Search for the cell housing the specified text and yield its (x, y) center coordinate. 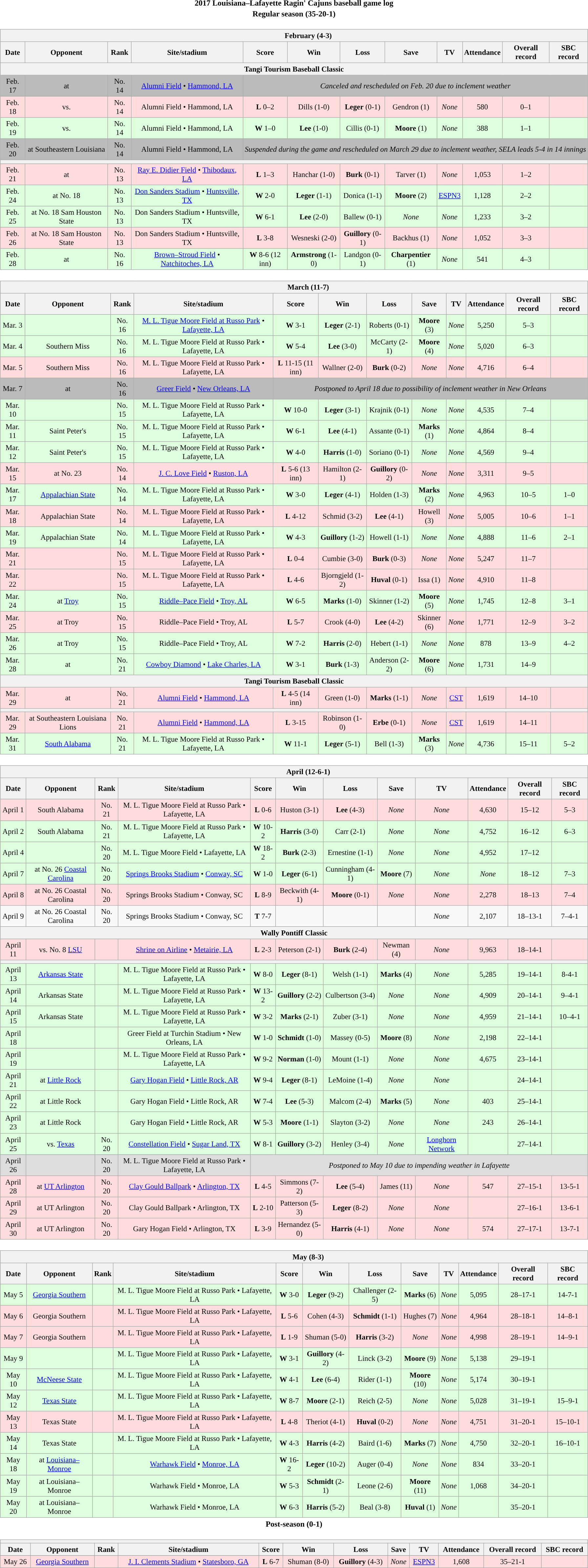
25–14-1 (530, 1101)
Feb. 17 (12, 86)
LeMoine (1-4) (350, 1080)
1,128 (482, 196)
W 13-2 (263, 995)
Harris (5-2) (325, 1507)
Marks (6) (420, 1295)
5–2 (570, 744)
Roberts (0-1) (389, 325)
14-7-1 (568, 1295)
Skinner (6) (429, 622)
L 3-9 (263, 1229)
Assante (0-1) (389, 431)
Marks (3) (429, 744)
Hernandez (5-0) (299, 1229)
Carr (2-1) (350, 831)
Mar. 12 (12, 452)
Lee (6-4) (325, 1380)
Backhus (1) (411, 238)
Greer Field at Turchin Stadium • New Orleans, LA (184, 1038)
April 19 (13, 1059)
Mount (1-1) (350, 1059)
L 0–2 (265, 107)
Gendron (1) (411, 107)
Lee (2-0) (314, 217)
1,745 (486, 601)
April 14 (13, 995)
541 (482, 259)
580 (482, 107)
18–12 (530, 873)
Charpentier (1) (411, 259)
L 11-15 (11 inn) (296, 368)
Cunningham (4-1) (350, 873)
April 30 (13, 1229)
Mar. 26 (12, 643)
14–11 (528, 723)
vs. No. 8 LSU (60, 949)
18–14-1 (530, 949)
Guillory (4-2) (325, 1359)
Gary Hogan Field • Arlington, TX (184, 1229)
1–0 (570, 494)
Burk (1-3) (343, 664)
Peterson (2-1) (299, 949)
35–21-1 (513, 1561)
Leone (2-6) (375, 1485)
Wesneski (2-0) (314, 238)
Huston (3-1) (299, 810)
Erbe (0-1) (389, 723)
May 18 (13, 1464)
Feb. 26 (12, 238)
Cumbie (3-0) (343, 558)
April 29 (13, 1208)
29–19-1 (523, 1359)
5,028 (478, 1401)
Suspended during the game and rescheduled on March 29 due to inclement weather, SELA leads 5-4 in 14 innings (415, 150)
L 1-9 (289, 1337)
Armstrong (1-0) (314, 259)
15–10-1 (568, 1422)
16–12 (530, 831)
May 26 (15, 1561)
Simmons (7-2) (299, 1187)
Baird (1-6) (375, 1443)
Crook (4-0) (343, 622)
W 10-2 (263, 831)
May 12 (13, 1401)
32–20-1 (523, 1443)
Moore (3) (429, 325)
4,752 (488, 831)
403 (488, 1101)
Ballew (0-1) (363, 217)
L 1–3 (265, 174)
W 8-6 (12 inn) (265, 259)
23–14-1 (530, 1059)
Massey (0-5) (350, 1038)
Hanchar (1-0) (314, 174)
28–17-1 (523, 1295)
5,095 (478, 1295)
April 23 (13, 1123)
Postponed to May 10 due to impending weather in Lafayette (419, 1165)
Schmidt (2-1) (325, 1485)
Marks (5) (396, 1101)
Cowboy Diamond • Lake Charles, LA (203, 664)
Burk (0-2) (389, 368)
2–1 (570, 537)
Feb. 28 (12, 259)
April 25 (13, 1144)
Malcom (2-4) (350, 1101)
2,198 (488, 1038)
April 11 (13, 949)
Lee (5-3) (299, 1101)
1,233 (482, 217)
Schmid (3-2) (343, 516)
at No. 18 (66, 196)
14–10 (528, 698)
9–4-1 (570, 995)
Ray E. Didier Field • Thibodaux, LA (187, 174)
Mar. 4 (12, 346)
Mar. 31 (12, 744)
Burk (0-1) (363, 174)
Schmidt (1-0) (299, 1038)
834 (478, 1464)
Reich (2-5) (375, 1401)
33–20-1 (523, 1464)
5,247 (486, 558)
10–6 (528, 516)
Linck (3-2) (375, 1359)
Harris (4-1) (350, 1229)
W 2-0 (265, 196)
May 13 (13, 1422)
Lee (4-2) (389, 622)
Feb. 25 (12, 217)
L 2-10 (263, 1208)
Moore (8) (396, 1038)
4,750 (478, 1443)
Auger (0-4) (375, 1464)
April 8 (13, 895)
vs. Texas (60, 1144)
Moore (5) (429, 601)
W 7-4 (263, 1101)
17–12 (530, 852)
Moore (10) (420, 1380)
Mar. 18 (12, 516)
McCarty (2-1) (389, 346)
4,952 (488, 852)
4,998 (478, 1337)
4,910 (486, 580)
Moore (4) (429, 346)
April 13 (13, 974)
Moore (0-1) (350, 895)
L 4-5 (263, 1187)
Lee (4-3) (350, 810)
L 3-8 (265, 238)
May 19 (13, 1485)
Leger (8-2) (350, 1208)
Guillory (0-1) (363, 238)
Mar. 3 (12, 325)
Harris (3-2) (375, 1337)
Zuber (3-1) (350, 1016)
Marks (1-1) (389, 698)
14–8-1 (568, 1316)
Mar. 28 (12, 664)
L 4-6 (296, 580)
Challenger (2-5) (375, 1295)
Harris (2-0) (343, 643)
April 7 (13, 873)
547 (488, 1187)
Postponed to April 18 due to possibility of inclement weather in New Orleans (430, 389)
Huval (0-2) (375, 1422)
Harris (1-0) (343, 452)
Newman (4) (396, 949)
Mar. 7 (12, 389)
April 1 (13, 810)
L 5-7 (296, 622)
Green (1-0) (343, 698)
12–9 (528, 622)
11–6 (528, 537)
Marks (4) (396, 974)
Leger (6-1) (299, 873)
878 (486, 643)
Mar. 17 (12, 494)
Wally Pontiff Classic (294, 933)
at Southeastern Louisiana Lions (68, 723)
Moore (2-1) (325, 1401)
4,630 (488, 810)
Leger (4-1) (343, 494)
4,964 (478, 1316)
W 3-2 (263, 1016)
James (11) (396, 1187)
Culbertson (3-4) (350, 995)
Patterson (5-3) (299, 1208)
May 14 (13, 1443)
Lee (1-0) (314, 128)
Guillory (1-2) (343, 537)
31–19-1 (523, 1401)
1,053 (482, 174)
27–14-1 (530, 1144)
W 11-1 (296, 744)
April 2 (13, 831)
Soriano (0-1) (389, 452)
L 4-5 (14 inn) (296, 698)
Dills (1-0) (314, 107)
28–18-1 (523, 1316)
W 10-0 (296, 410)
27–16-1 (530, 1208)
Leger (10-2) (325, 1464)
4,716 (486, 368)
W 4-1 (289, 1380)
Cillis (0-1) (363, 128)
Schmidt (1-1) (375, 1316)
Howell (1-1) (389, 537)
L 2-3 (263, 949)
April 4 (13, 852)
L 6-7 (271, 1561)
Canceled and rescheduled on Feb. 20 due to inclement weather (415, 86)
Howell (3) (429, 516)
Skinner (1-2) (389, 601)
Guillory (2-2) (299, 995)
5,174 (478, 1380)
Mar. 24 (12, 601)
April 15 (13, 1016)
Mar. 10 (12, 410)
W 7-2 (296, 643)
Moore (11) (420, 1485)
Brown–Stroud Field • Natchitoches, LA (187, 259)
Rider (1-1) (375, 1380)
Shuman (5-0) (325, 1337)
4,675 (488, 1059)
Marks (1-0) (343, 601)
13-5-1 (570, 1187)
L 8-9 (263, 895)
1,052 (482, 238)
4,864 (486, 431)
26–14-1 (530, 1123)
W 6-3 (289, 1507)
Anderson (2-2) (389, 664)
Burk (0-3) (389, 558)
April (12-6-1) (294, 772)
Welsh (1-1) (350, 974)
7–3 (570, 873)
28–19-1 (523, 1337)
Moore (2) (411, 196)
5,138 (478, 1359)
22–14-1 (530, 1038)
Guillory (4-3) (361, 1561)
Mar. 15 (12, 473)
0–1 (526, 107)
J. C. Love Field • Ruston, LA (203, 473)
9–4 (528, 452)
13-7-1 (570, 1229)
March (11-7) (294, 287)
Feb. 18 (12, 107)
Moore (6) (429, 664)
Burk (2-4) (350, 949)
Issa (1) (429, 580)
Hughes (7) (420, 1316)
Constellation Field • Sugar Land, TX (184, 1144)
L 3-15 (296, 723)
Lee (3-0) (343, 346)
April 28 (13, 1187)
4,736 (486, 744)
6–4 (528, 368)
L 5-6 (289, 1316)
W 8-7 (289, 1401)
4,909 (488, 995)
15–9-1 (568, 1401)
2,278 (488, 895)
Greer Field • New Orleans, LA (203, 389)
Leger (2-1) (343, 325)
Marks (2) (429, 494)
Feb. 21 (12, 174)
Theriot (4-1) (325, 1422)
13-6-1 (570, 1208)
Beckwith (4-1) (299, 895)
5,005 (486, 516)
Moore (1-1) (299, 1123)
Marks (7) (420, 1443)
5,250 (486, 325)
2–2 (526, 196)
1,731 (486, 664)
Marks (1) (429, 431)
Ernestine (1-1) (350, 852)
9–5 (528, 473)
388 (482, 128)
April 21 (13, 1080)
W 18-2 (263, 852)
May 6 (13, 1316)
Mar. 25 (12, 622)
18–13 (530, 895)
Wallner (2-0) (343, 368)
27–15-1 (530, 1187)
Harris (4-2) (325, 1443)
Feb. 20 (12, 150)
1,771 (486, 622)
15–11 (528, 744)
2,107 (488, 916)
15–12 (530, 810)
10–4-1 (570, 1016)
Hamilton (2-1) (343, 473)
4,569 (486, 452)
W 9-4 (263, 1080)
Feb. 24 (12, 196)
Robinson (1-0) (343, 723)
W 9-2 (263, 1059)
Marks (2-1) (299, 1016)
4–3 (526, 259)
8–4 (528, 431)
W 16-2 (289, 1464)
8-4-1 (570, 974)
5,020 (486, 346)
May 9 (13, 1359)
Shrine on Airline • Metairie, LA (184, 949)
T 7-7 (263, 916)
4–2 (570, 643)
April 18 (13, 1038)
Leger (0-1) (363, 107)
Guillory (3-2) (299, 1144)
3–3 (526, 238)
10–5 (528, 494)
Norman (1-0) (299, 1059)
11–7 (528, 558)
9,963 (488, 949)
Bjorngjeld (1-2) (343, 580)
W 4-0 (296, 452)
W 6-5 (296, 601)
18–13-1 (530, 916)
30–19-1 (523, 1380)
February (4-3) (294, 35)
1,068 (478, 1485)
L 0-4 (296, 558)
Bell (1-3) (389, 744)
L 0-6 (263, 810)
4,888 (486, 537)
11–8 (528, 580)
Tarver (1) (411, 174)
Moore (1) (411, 128)
Moore (7) (396, 873)
19–14-1 (530, 974)
May 5 (13, 1295)
Leger (3-1) (343, 410)
W 8-1 (263, 1144)
31–20-1 (523, 1422)
12–8 (528, 601)
4,963 (486, 494)
34–20-1 (523, 1485)
L 4-8 (289, 1422)
McNeese State (59, 1380)
Burk (2-3) (299, 852)
24–14-1 (530, 1080)
Landgon (0-1) (363, 259)
May 10 (13, 1380)
L 5-6 (13 inn) (296, 473)
J. I. Clements Stadium • Statesboro, GA (188, 1561)
May (8-3) (294, 1257)
5,285 (488, 974)
1–2 (526, 174)
Hebert (1-1) (389, 643)
4,959 (488, 1016)
W 8-0 (263, 974)
243 (488, 1123)
Holden (1-3) (389, 494)
Mar. 19 (12, 537)
Leger (1-1) (314, 196)
Leger (9-2) (325, 1295)
Donica (1-1) (363, 196)
16–10-1 (568, 1443)
at No. 23 (68, 473)
Beal (3-8) (375, 1507)
7–4-1 (570, 916)
3,311 (486, 473)
L 4-12 (296, 516)
574 (488, 1229)
14–9 (528, 664)
at Southeastern Louisiana (66, 150)
Feb. 19 (12, 128)
13–9 (528, 643)
4,751 (478, 1422)
Mar. 22 (12, 580)
4,535 (486, 410)
27–17-1 (530, 1229)
Cohen (4-3) (325, 1316)
April 22 (13, 1101)
Huval (1) (420, 1507)
Guillory (0-2) (389, 473)
Moore (9) (420, 1359)
Harris (3-0) (299, 831)
Krajnik (0-1) (389, 410)
Leger (5-1) (343, 744)
Mar. 5 (12, 368)
Henley (3-4) (350, 1144)
May 20 (13, 1507)
3–1 (570, 601)
W 1–0 (265, 128)
Huval (0-1) (389, 580)
20–14-1 (530, 995)
Slayton (3-2) (350, 1123)
Shuman (8-0) (308, 1561)
14–9-1 (568, 1337)
Mar. 21 (12, 558)
1,608 (461, 1561)
35–20-1 (523, 1507)
W 5-4 (296, 346)
Longhorn Network (442, 1144)
M. L. Tigue Moore Field • Lafayette, LA (184, 852)
Mar. 11 (12, 431)
April 26 (13, 1165)
April 9 (13, 916)
Lee (5-4) (350, 1187)
May 7 (13, 1337)
21–14-1 (530, 1016)
